Pinpoint the cell where the given text exists, returning its (x, y) midpoint coordinate. 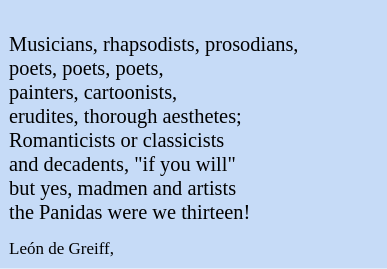
León de Greiff, (194, 248)
